Detect which cell encompasses the target text, then output its (x, y) center coordinate. 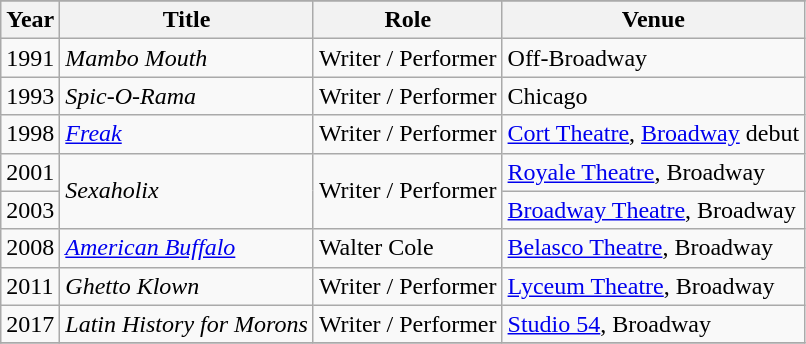
American Buffalo (187, 248)
Role (408, 20)
2011 (30, 286)
Chicago (654, 96)
Spic-O-Rama (187, 96)
Title (187, 20)
Mambo Mouth (187, 58)
1993 (30, 96)
2008 (30, 248)
Royale Theatre, Broadway (654, 172)
Year (30, 20)
2017 (30, 324)
2003 (30, 210)
Studio 54, Broadway (654, 324)
Latin History for Morons (187, 324)
1991 (30, 58)
Freak (187, 134)
Off-Broadway (654, 58)
Walter Cole (408, 248)
Broadway Theatre, Broadway (654, 210)
2001 (30, 172)
Sexaholix (187, 191)
Ghetto Klown (187, 286)
Belasco Theatre, Broadway (654, 248)
Venue (654, 20)
Lyceum Theatre, Broadway (654, 286)
1998 (30, 134)
Cort Theatre, Broadway debut (654, 134)
